Find where the given text appears and provide that cell's center as [x, y] coordinate. 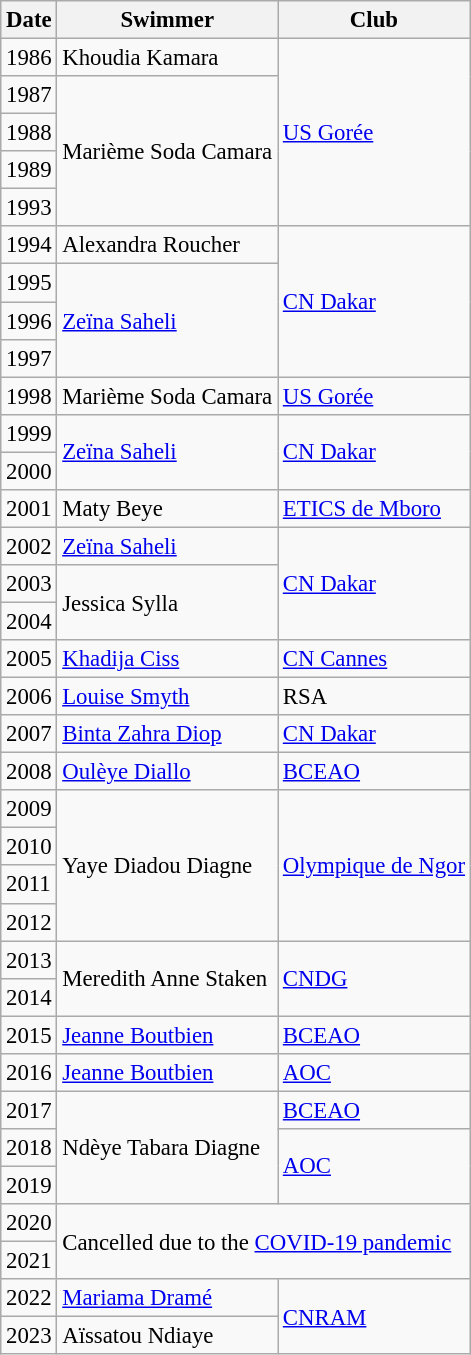
Maty Beye [168, 509]
2015 [29, 1035]
CNRAM [374, 1316]
2021 [29, 1261]
2007 [29, 734]
Khadija Ciss [168, 659]
2010 [29, 847]
1995 [29, 283]
2013 [29, 960]
Louise Smyth [168, 697]
2008 [29, 772]
1997 [29, 358]
2009 [29, 809]
Ndèye Tabara Diagne [168, 1148]
Binta Zahra Diop [168, 734]
Meredith Anne Staken [168, 978]
2000 [29, 471]
2001 [29, 509]
RSA [374, 697]
Aïssatou Ndiaye [168, 1336]
CNDG [374, 978]
Yaye Diadou Diagne [168, 865]
2006 [29, 697]
1989 [29, 170]
2019 [29, 1185]
2014 [29, 997]
2023 [29, 1336]
2022 [29, 1298]
ETICS de Mboro [374, 509]
2020 [29, 1223]
Cancelled due to the COVID-19 pandemic [264, 1242]
1993 [29, 208]
2016 [29, 1073]
1986 [29, 58]
2018 [29, 1148]
1988 [29, 133]
2003 [29, 584]
Swimmer [168, 20]
2004 [29, 621]
2012 [29, 922]
1999 [29, 433]
1996 [29, 321]
2011 [29, 885]
Club [374, 20]
2017 [29, 1110]
1998 [29, 396]
Alexandra Roucher [168, 245]
CN Cannes [374, 659]
1987 [29, 95]
1994 [29, 245]
Date [29, 20]
Oulèye Diallo [168, 772]
2002 [29, 546]
Khoudia Kamara [168, 58]
Olympique de Ngor [374, 865]
Mariama Dramé [168, 1298]
2005 [29, 659]
Jessica Sylla [168, 602]
